Return the [x, y] coordinate for the center point of the cell that contains the specified text.  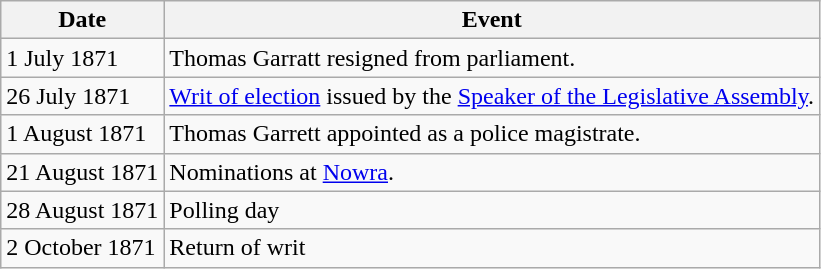
Polling day [492, 210]
Writ of election issued by the Speaker of the Legislative Assembly. [492, 96]
21 August 1871 [82, 172]
Nominations at Nowra. [492, 172]
Return of writ [492, 248]
Event [492, 20]
2 October 1871 [82, 248]
1 July 1871 [82, 58]
1 August 1871 [82, 134]
Date [82, 20]
Thomas Garratt resigned from parliament. [492, 58]
28 August 1871 [82, 210]
26 July 1871 [82, 96]
Thomas Garrett appointed as a police magistrate. [492, 134]
